For the text-containing cell, return its midpoint in (X, Y) coordinate format. 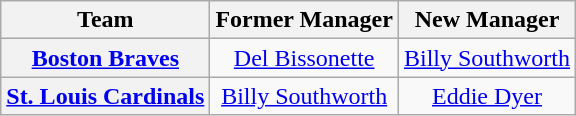
Team (106, 20)
Eddie Dyer (486, 96)
New Manager (486, 20)
St. Louis Cardinals (106, 96)
Former Manager (304, 20)
Boston Braves (106, 58)
Del Bissonette (304, 58)
